Provide the (x, y) coordinate of the cell's center where the given text is located.  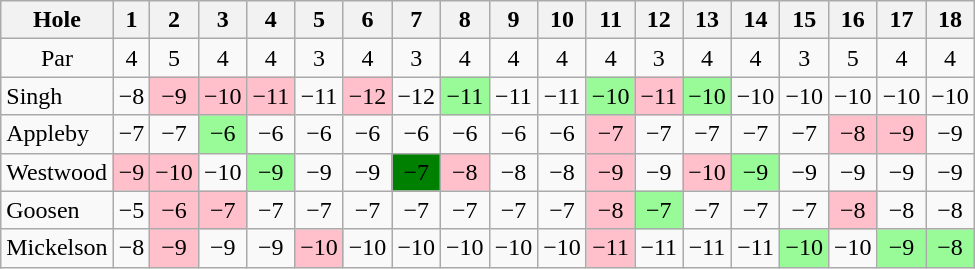
13 (708, 20)
11 (610, 20)
Singh (57, 96)
7 (416, 20)
18 (950, 20)
Appleby (57, 134)
Mickelson (57, 248)
Westwood (57, 172)
1 (132, 20)
16 (852, 20)
15 (804, 20)
Par (57, 58)
17 (902, 20)
Goosen (57, 210)
14 (756, 20)
9 (514, 20)
8 (466, 20)
12 (659, 20)
2 (174, 20)
10 (562, 20)
6 (368, 20)
Hole (57, 20)
−5 (132, 210)
